Pinpoint the cell where the given text exists, returning its [x, y] midpoint coordinate. 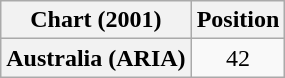
Chart (2001) [96, 20]
Position [238, 20]
Australia (ARIA) [96, 58]
42 [238, 58]
